Return the (x, y) coordinate for the center point of the cell that contains the specified text.  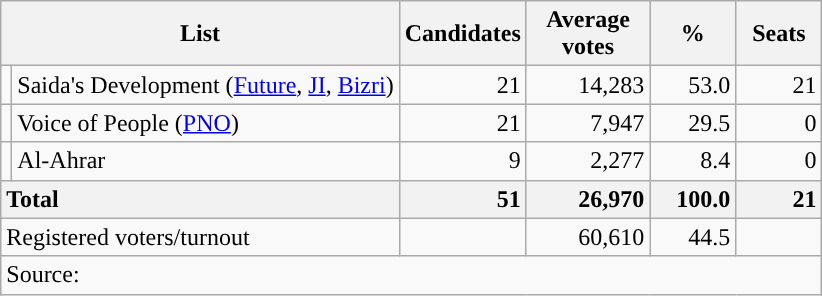
Al-Ahrar (206, 161)
51 (462, 199)
60,610 (588, 237)
8.4 (693, 161)
100.0 (693, 199)
14,283 (588, 85)
Source: (412, 275)
44.5 (693, 237)
Saida's Development (Future, JI, Bizri) (206, 85)
Seats (779, 34)
Average votes (588, 34)
Total (200, 199)
% (693, 34)
26,970 (588, 199)
Candidates (462, 34)
List (200, 34)
9 (462, 161)
29.5 (693, 123)
Registered voters/turnout (200, 237)
2,277 (588, 161)
7,947 (588, 123)
Voice of People (PNO) (206, 123)
53.0 (693, 85)
